For the text-containing cell, return its midpoint in (X, Y) coordinate format. 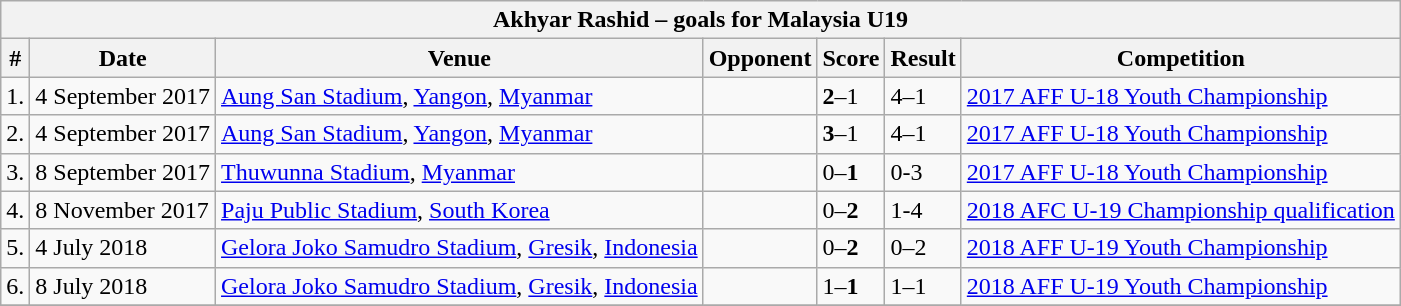
Thuwunna Stadium, Myanmar (460, 172)
3–1 (851, 134)
Score (851, 58)
Opponent (760, 58)
8 November 2017 (123, 210)
0–1 (851, 172)
Paju Public Stadium, South Korea (460, 210)
4 July 2018 (123, 248)
1. (16, 96)
3. (16, 172)
2018 AFC U-19 Championship qualification (1180, 210)
0-3 (923, 172)
Venue (460, 58)
Akhyar Rashid – goals for Malaysia U19 (701, 20)
8 July 2018 (123, 286)
6. (16, 286)
# (16, 58)
Date (123, 58)
2. (16, 134)
5. (16, 248)
1-4 (923, 210)
Competition (1180, 58)
Result (923, 58)
2–1 (851, 96)
4. (16, 210)
8 September 2017 (123, 172)
